Identify which cell holds the provided text, then report its (X, Y) central coordinate. 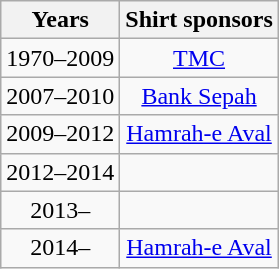
2013– (60, 210)
2014– (60, 248)
TMC (199, 58)
Years (60, 20)
1970–2009 (60, 58)
2012–2014 (60, 172)
2009–2012 (60, 134)
2007–2010 (60, 96)
Shirt sponsors (199, 20)
Bank Sepah (199, 96)
